Locate the cell with the specified text and output its (X, Y) center coordinate. 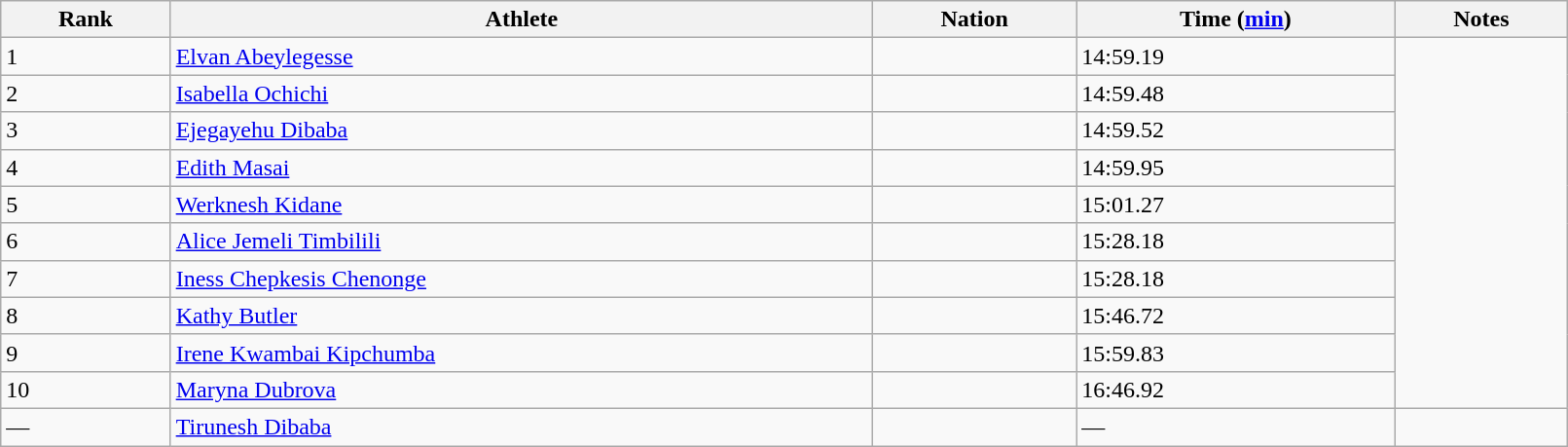
Iness Chepkesis Chenonge (522, 279)
Nation (975, 19)
15:01.27 (1236, 205)
3 (86, 130)
14:59.52 (1236, 130)
15:59.83 (1236, 353)
Kathy Butler (522, 316)
Notes (1481, 19)
5 (86, 205)
Rank (86, 19)
Athlete (522, 19)
9 (86, 353)
Irene Kwambai Kipchumba (522, 353)
7 (86, 279)
16:46.92 (1236, 390)
14:59.95 (1236, 168)
Edith Masai (522, 168)
Elvan Abeylegesse (522, 56)
1 (86, 56)
Isabella Ochichi (522, 93)
Time (min) (1236, 19)
4 (86, 168)
Werknesh Kidane (522, 205)
14:59.19 (1236, 56)
Maryna Dubrova (522, 390)
2 (86, 93)
Tirunesh Dibaba (522, 427)
Ejegayehu Dibaba (522, 130)
Alice Jemeli Timbilili (522, 242)
14:59.48 (1236, 93)
15:46.72 (1236, 316)
8 (86, 316)
6 (86, 242)
10 (86, 390)
